Provide the (x, y) coordinate of the cell's center where the given text is located.  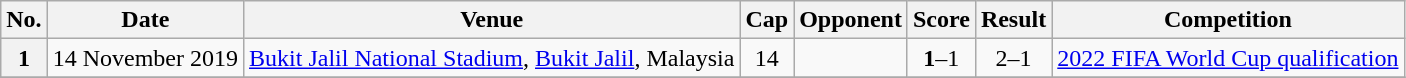
14 November 2019 (145, 58)
Date (145, 20)
2022 FIFA World Cup qualification (1228, 58)
2–1 (1013, 58)
1–1 (941, 58)
14 (767, 58)
Score (941, 20)
Opponent (851, 20)
Cap (767, 20)
No. (24, 20)
Bukit Jalil National Stadium, Bukit Jalil, Malaysia (492, 58)
Competition (1228, 20)
Result (1013, 20)
Venue (492, 20)
1 (24, 58)
